Pinpoint the cell where the given text exists, returning its [X, Y] midpoint coordinate. 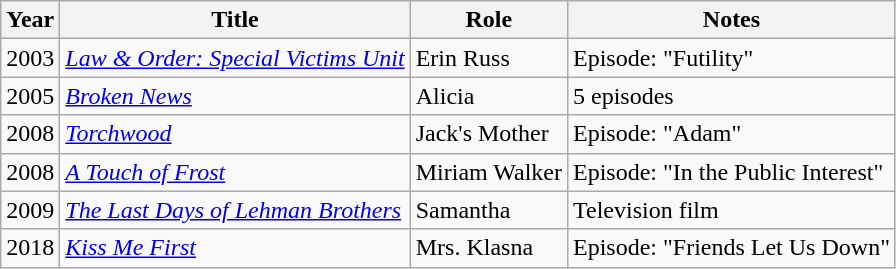
Kiss Me First [235, 248]
Erin Russ [488, 58]
Title [235, 20]
The Last Days of Lehman Brothers [235, 210]
2009 [30, 210]
Episode: "Friends Let Us Down" [731, 248]
Law & Order: Special Victims Unit [235, 58]
Torchwood [235, 134]
Alicia [488, 96]
Jack's Mother [488, 134]
Year [30, 20]
5 episodes [731, 96]
2018 [30, 248]
Mrs. Klasna [488, 248]
2003 [30, 58]
Episode: "Futility" [731, 58]
2005 [30, 96]
Samantha [488, 210]
Broken News [235, 96]
Episode: "Adam" [731, 134]
Episode: "In the Public Interest" [731, 172]
A Touch of Frost [235, 172]
Role [488, 20]
Notes [731, 20]
Television film [731, 210]
Miriam Walker [488, 172]
